Output the [x, y] coordinate of the center of the cell containing the given text.  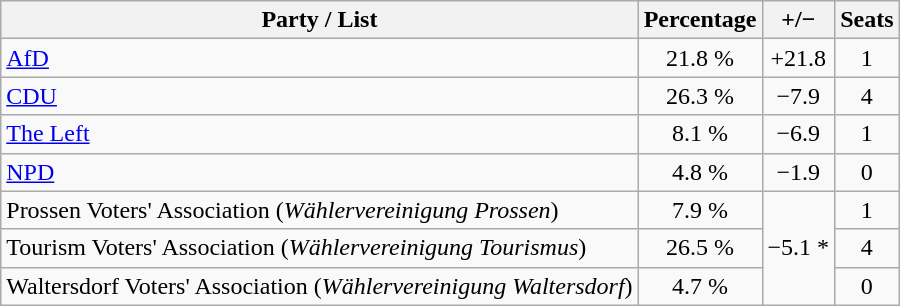
Seats [867, 20]
21.8 % [700, 58]
26.5 % [700, 248]
8.1 % [700, 134]
Party / List [320, 20]
−1.9 [798, 172]
CDU [320, 96]
4.7 % [700, 286]
Tourism Voters' Association (Wählervereinigung Tourismus) [320, 248]
+21.8 [798, 58]
NPD [320, 172]
AfD [320, 58]
Prossen Voters' Association (Wählervereinigung Prossen) [320, 210]
The Left [320, 134]
Waltersdorf Voters' Association (Wählervereinigung Waltersdorf) [320, 286]
7.9 % [700, 210]
26.3 % [700, 96]
−5.1 * [798, 248]
−6.9 [798, 134]
−7.9 [798, 96]
+/− [798, 20]
4.8 % [700, 172]
Percentage [700, 20]
